Output the [X, Y] coordinate of the center of the cell containing the given text.  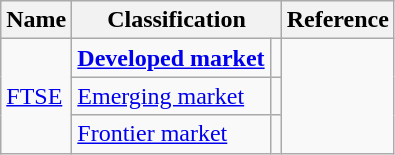
Emerging market [171, 96]
Frontier market [171, 134]
Name [36, 20]
FTSE [36, 96]
Reference [338, 20]
Classification [176, 20]
Developed market [171, 58]
